Scan for the cell matching the given text and deliver its [x, y] coordinate at center. 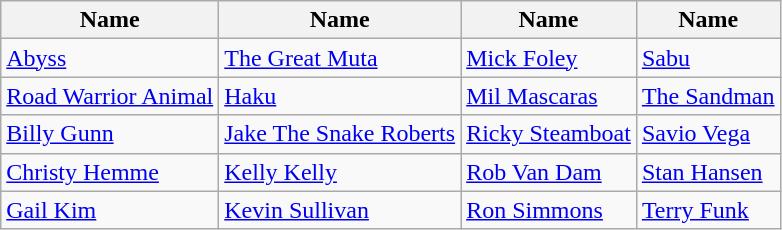
Road Warrior Animal [110, 96]
Kevin Sullivan [340, 210]
Haku [340, 96]
Ron Simmons [549, 210]
Mick Foley [549, 58]
Jake The Snake Roberts [340, 134]
Kelly Kelly [340, 172]
Savio Vega [708, 134]
Gail Kim [110, 210]
Mil Mascaras [549, 96]
The Great Muta [340, 58]
The Sandman [708, 96]
Stan Hansen [708, 172]
Abyss [110, 58]
Terry Funk [708, 210]
Christy Hemme [110, 172]
Rob Van Dam [549, 172]
Sabu [708, 58]
Billy Gunn [110, 134]
Ricky Steamboat [549, 134]
